From the cell containing the given text, extract its center point as [x, y] coordinate. 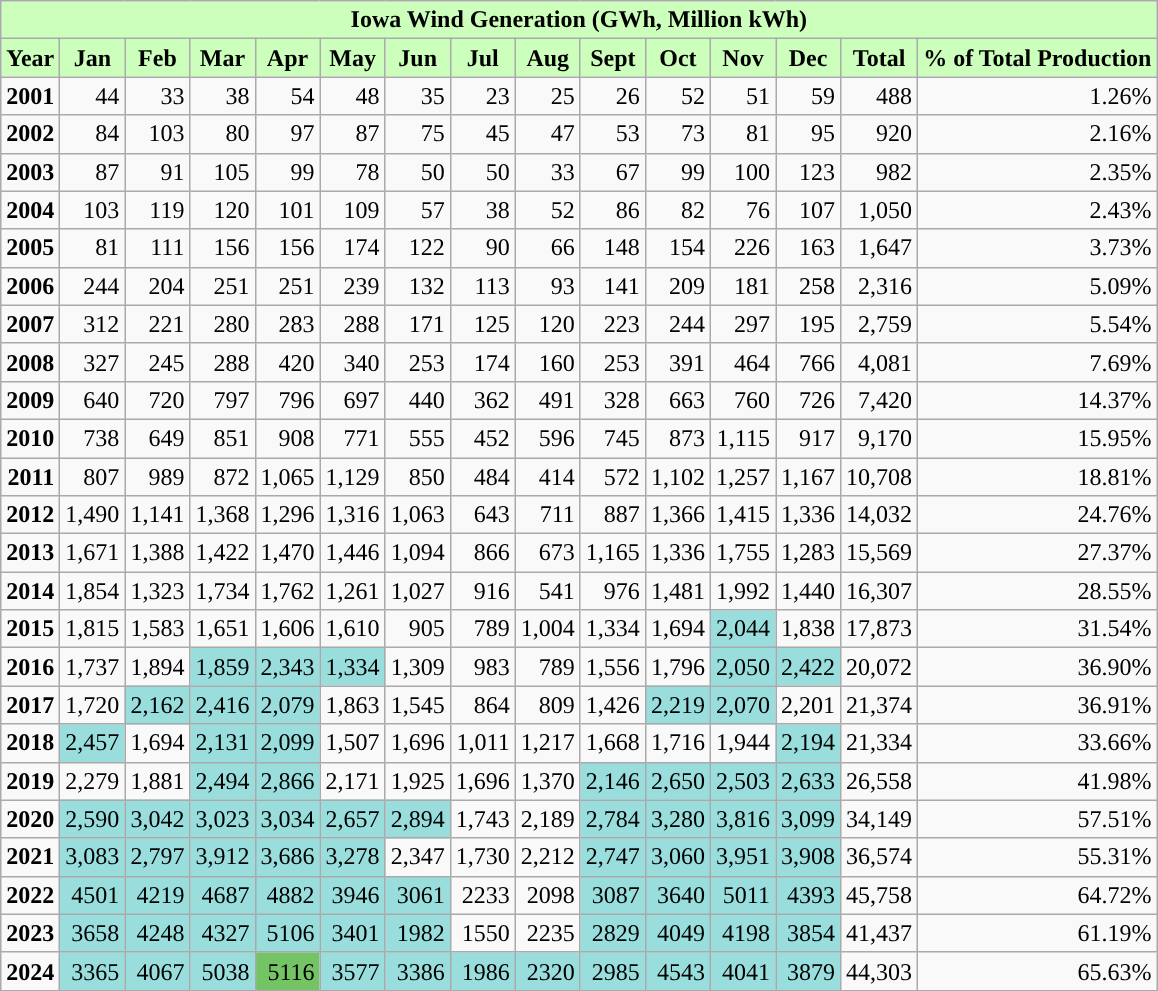
1.26% [1038, 96]
807 [92, 477]
2008 [30, 362]
41,437 [880, 933]
1,838 [808, 629]
3946 [352, 895]
36.90% [1038, 667]
2,347 [418, 857]
57.51% [1038, 819]
1,894 [158, 667]
57 [418, 210]
887 [612, 515]
204 [158, 286]
17,873 [880, 629]
2003 [30, 172]
1,815 [92, 629]
9,170 [880, 438]
80 [222, 134]
2,201 [808, 705]
491 [548, 400]
643 [482, 515]
440 [418, 400]
771 [352, 438]
5011 [742, 895]
555 [418, 438]
3061 [418, 895]
4882 [288, 895]
2,050 [742, 667]
283 [288, 324]
1,854 [92, 591]
239 [352, 286]
2018 [30, 743]
1,796 [678, 667]
14,032 [880, 515]
312 [92, 324]
45 [482, 134]
5.09% [1038, 286]
989 [158, 477]
1,388 [158, 553]
3.73% [1038, 248]
226 [742, 248]
2,316 [880, 286]
53 [612, 134]
195 [808, 324]
33.66% [1038, 743]
221 [158, 324]
4393 [808, 895]
119 [158, 210]
2004 [30, 210]
2009 [30, 400]
Iowa Wind Generation (GWh, Million kWh) [579, 20]
1,366 [678, 515]
61.19% [1038, 933]
23 [482, 96]
3386 [418, 971]
21,374 [880, 705]
1,316 [352, 515]
2,171 [352, 781]
26,558 [880, 781]
4,081 [880, 362]
Jan [92, 58]
4248 [158, 933]
2,457 [92, 743]
2014 [30, 591]
47 [548, 134]
36.91% [1038, 705]
44,303 [880, 971]
809 [548, 705]
4041 [742, 971]
May [352, 58]
Total [880, 58]
Nov [742, 58]
1,440 [808, 591]
596 [548, 438]
5106 [288, 933]
95 [808, 134]
4501 [92, 895]
1,647 [880, 248]
3,099 [808, 819]
1,737 [92, 667]
1,743 [482, 819]
1,094 [418, 553]
36,574 [880, 857]
2,416 [222, 705]
48 [352, 96]
1550 [482, 933]
1,261 [352, 591]
Jul [482, 58]
7,420 [880, 400]
223 [612, 324]
1,368 [222, 515]
97 [288, 134]
1,422 [222, 553]
3577 [352, 971]
3,816 [742, 819]
2,146 [612, 781]
4198 [742, 933]
572 [612, 477]
2010 [30, 438]
1,296 [288, 515]
2,099 [288, 743]
245 [158, 362]
Feb [158, 58]
5038 [222, 971]
663 [678, 400]
2,866 [288, 781]
2013 [30, 553]
16,307 [880, 591]
673 [548, 553]
2,590 [92, 819]
1,446 [352, 553]
1,011 [482, 743]
3,951 [742, 857]
1,167 [808, 477]
% of Total Production [1038, 58]
850 [418, 477]
3658 [92, 933]
280 [222, 324]
1,257 [742, 477]
2,633 [808, 781]
1,859 [222, 667]
35 [418, 96]
111 [158, 248]
66 [548, 248]
34,149 [880, 819]
484 [482, 477]
3854 [808, 933]
1,481 [678, 591]
67 [612, 172]
65.63% [1038, 971]
Sept [612, 58]
2012 [30, 515]
2002 [30, 134]
1,720 [92, 705]
3,278 [352, 857]
1,545 [418, 705]
2,759 [880, 324]
2985 [612, 971]
2235 [548, 933]
1,716 [678, 743]
720 [158, 400]
464 [742, 362]
327 [92, 362]
4543 [678, 971]
1,992 [742, 591]
148 [612, 248]
163 [808, 248]
1,115 [742, 438]
1,027 [418, 591]
1,165 [612, 553]
1,370 [548, 781]
1982 [418, 933]
18.81% [1038, 477]
2,131 [222, 743]
1,944 [742, 743]
3,912 [222, 857]
2007 [30, 324]
44 [92, 96]
3,083 [92, 857]
107 [808, 210]
414 [548, 477]
864 [482, 705]
4067 [158, 971]
Apr [288, 58]
100 [742, 172]
2,747 [612, 857]
1,283 [808, 553]
15,569 [880, 553]
1,426 [612, 705]
7.69% [1038, 362]
1,065 [288, 477]
2320 [548, 971]
10,708 [880, 477]
2,797 [158, 857]
73 [678, 134]
916 [482, 591]
2.16% [1038, 134]
2005 [30, 248]
2015 [30, 629]
4219 [158, 895]
Mar [222, 58]
4049 [678, 933]
640 [92, 400]
2,070 [742, 705]
4327 [222, 933]
920 [880, 134]
25 [548, 96]
1,925 [418, 781]
866 [482, 553]
2,162 [158, 705]
28.55% [1038, 591]
171 [418, 324]
1,668 [612, 743]
2,194 [808, 743]
1,863 [352, 705]
420 [288, 362]
26 [612, 96]
75 [418, 134]
31.54% [1038, 629]
3640 [678, 895]
Aug [548, 58]
54 [288, 96]
132 [418, 286]
1,309 [418, 667]
Oct [678, 58]
109 [352, 210]
258 [808, 286]
711 [548, 515]
851 [222, 438]
873 [678, 438]
796 [288, 400]
2,422 [808, 667]
1,734 [222, 591]
1,323 [158, 591]
1,129 [352, 477]
797 [222, 400]
649 [158, 438]
14.37% [1038, 400]
982 [880, 172]
1,610 [352, 629]
738 [92, 438]
3,042 [158, 819]
154 [678, 248]
1,102 [678, 477]
766 [808, 362]
3,908 [808, 857]
15.95% [1038, 438]
1,050 [880, 210]
1,671 [92, 553]
976 [612, 591]
3,280 [678, 819]
160 [548, 362]
2,894 [418, 819]
4687 [222, 895]
2,503 [742, 781]
2,044 [742, 629]
2023 [30, 933]
2,494 [222, 781]
91 [158, 172]
1,755 [742, 553]
2017 [30, 705]
760 [742, 400]
297 [742, 324]
64.72% [1038, 895]
3,060 [678, 857]
Year [30, 58]
2011 [30, 477]
45,758 [880, 895]
2021 [30, 857]
5116 [288, 971]
452 [482, 438]
2.35% [1038, 172]
1,583 [158, 629]
Dec [808, 58]
872 [222, 477]
905 [418, 629]
3,034 [288, 819]
2.43% [1038, 210]
93 [548, 286]
2233 [482, 895]
84 [92, 134]
1,217 [548, 743]
2,079 [288, 705]
1,490 [92, 515]
726 [808, 400]
2020 [30, 819]
1,141 [158, 515]
2,657 [352, 819]
101 [288, 210]
541 [548, 591]
1,415 [742, 515]
3087 [612, 895]
3401 [352, 933]
55.31% [1038, 857]
41.98% [1038, 781]
2024 [30, 971]
488 [880, 96]
123 [808, 172]
21,334 [880, 743]
2019 [30, 781]
1,507 [352, 743]
1986 [482, 971]
2,212 [548, 857]
3,023 [222, 819]
59 [808, 96]
3879 [808, 971]
2,189 [548, 819]
2,219 [678, 705]
76 [742, 210]
125 [482, 324]
122 [418, 248]
2098 [548, 895]
1,004 [548, 629]
1,651 [222, 629]
1,730 [482, 857]
362 [482, 400]
2,650 [678, 781]
2,343 [288, 667]
2,279 [92, 781]
1,470 [288, 553]
Jun [418, 58]
181 [742, 286]
340 [352, 362]
24.76% [1038, 515]
1,881 [158, 781]
1,063 [418, 515]
82 [678, 210]
86 [612, 210]
908 [288, 438]
1,606 [288, 629]
2,784 [612, 819]
697 [352, 400]
5.54% [1038, 324]
113 [482, 286]
90 [482, 248]
2022 [30, 895]
2016 [30, 667]
328 [612, 400]
2006 [30, 286]
27.37% [1038, 553]
209 [678, 286]
3365 [92, 971]
391 [678, 362]
1,762 [288, 591]
917 [808, 438]
2001 [30, 96]
105 [222, 172]
1,556 [612, 667]
983 [482, 667]
2829 [612, 933]
78 [352, 172]
20,072 [880, 667]
51 [742, 96]
141 [612, 286]
745 [612, 438]
3,686 [288, 857]
